Search for the cell housing the specified text and yield its (X, Y) center coordinate. 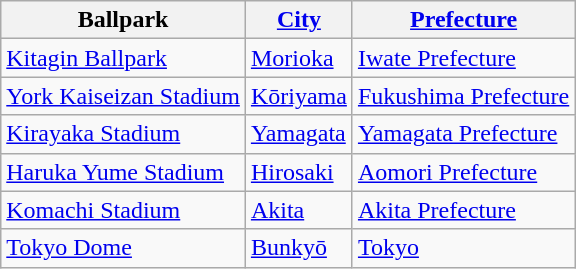
Kitagin Ballpark (124, 58)
Akita Prefecture (463, 210)
Bunkyō (298, 248)
York Kaiseizan Stadium (124, 96)
Ballpark (124, 20)
Tokyo (463, 248)
Yamagata (298, 134)
Prefecture (463, 20)
Tokyo Dome (124, 248)
Kirayaka Stadium (124, 134)
City (298, 20)
Kōriyama (298, 96)
Komachi Stadium (124, 210)
Fukushima Prefecture (463, 96)
Yamagata Prefecture (463, 134)
Morioka (298, 58)
Iwate Prefecture (463, 58)
Haruka Yume Stadium (124, 172)
Hirosaki (298, 172)
Aomori Prefecture (463, 172)
Akita (298, 210)
